Output the (X, Y) coordinate of the center of the cell containing the given text.  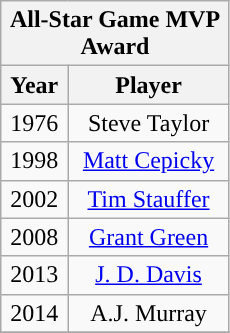
A.J. Murray (149, 313)
All-Star Game MVP Award (116, 34)
J. D. Davis (149, 275)
Player (149, 85)
Grant Green (149, 237)
Year (34, 85)
2002 (34, 199)
Tim Stauffer (149, 199)
1976 (34, 123)
Steve Taylor (149, 123)
2008 (34, 237)
2014 (34, 313)
Matt Cepicky (149, 161)
1998 (34, 161)
2013 (34, 275)
